For the text-containing cell, return its midpoint in (X, Y) coordinate format. 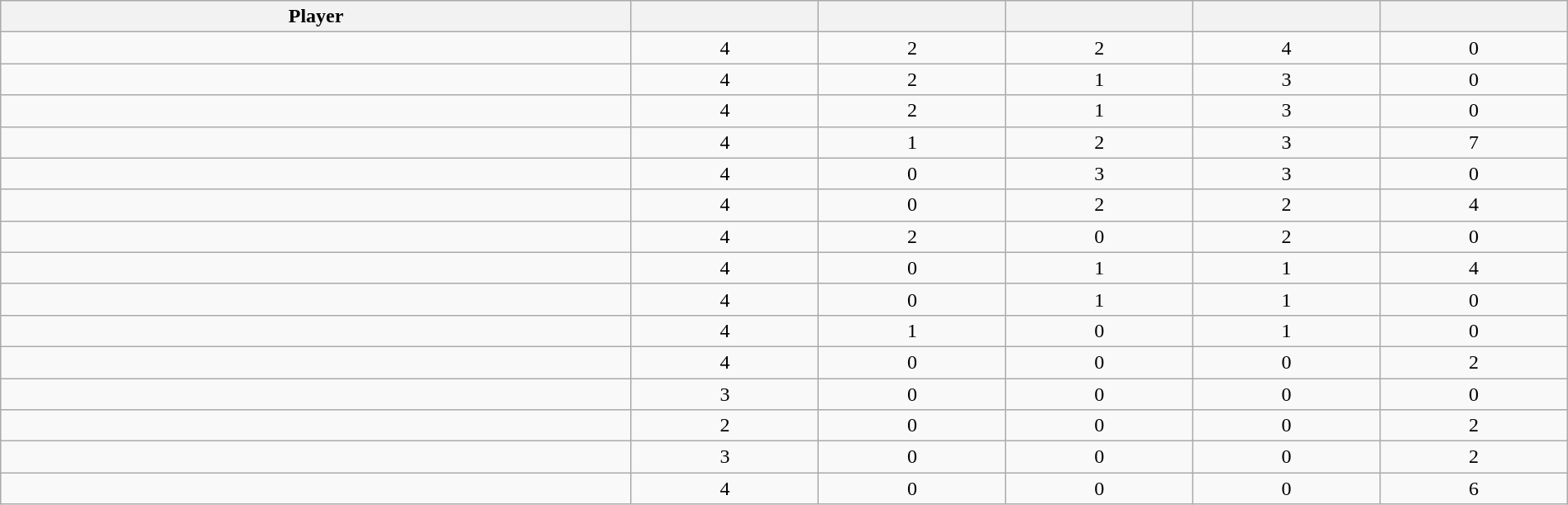
7 (1474, 142)
Player (316, 17)
6 (1474, 488)
